Locate the cell with the specified text and output its [x, y] center coordinate. 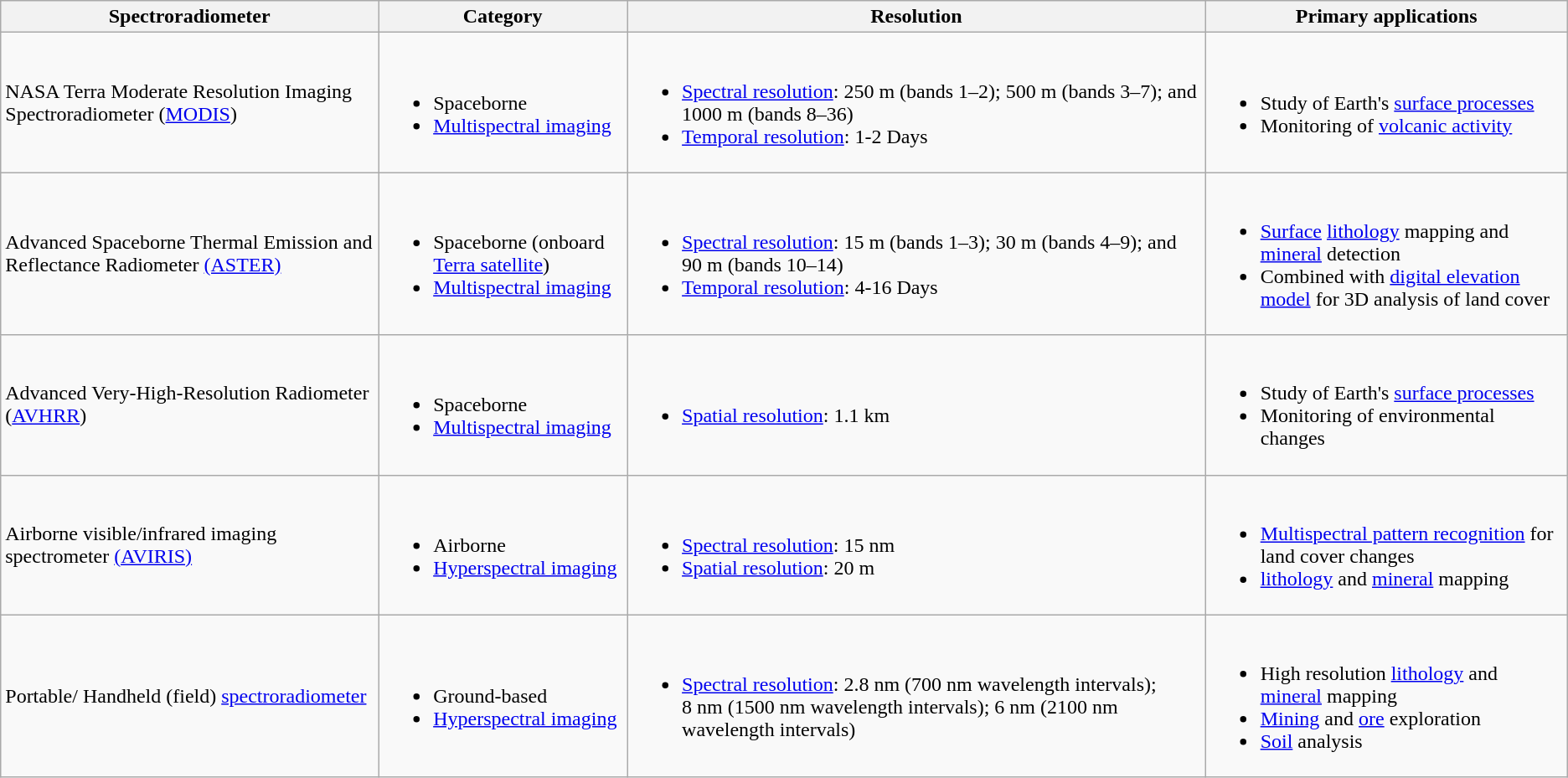
Advanced Spaceborne Thermal Emission and Reflectance Radiometer (ASTER) [189, 254]
High resolution lithology and mineral mappingMining and ore explorationSoil analysis [1386, 696]
Spectroradiometer [189, 17]
Study of Earth's surface processesMonitoring of environmental changes [1386, 405]
Category [503, 17]
Spectral resolution: 2.8 nm (700 nm wavelength intervals); 8 nm (1500 nm wavelength intervals); 6 nm (2100 nm wavelength intervals) [916, 696]
Advanced Very-High-Resolution Radiometer (AVHRR) [189, 405]
Spectral resolution: 15 nmSpatial resolution: 20 m [916, 544]
Multispectral pattern recognition for land cover changeslithology and mineral mapping [1386, 544]
Primary applications [1386, 17]
Spectral resolution: 250 m (bands 1–2); 500 m (bands 3–7); and 1000 m (bands 8–36)Temporal resolution: 1-2 Days [916, 102]
Study of Earth's surface processesMonitoring of volcanic activity [1386, 102]
Ground-basedHyperspectral imaging [503, 696]
Spectral resolution: 15 m (bands 1–3); 30 m (bands 4–9); and 90 m (bands 10–14)Temporal resolution: 4-16 Days [916, 254]
Resolution [916, 17]
AirborneHyperspectral imaging [503, 544]
NASA Terra Moderate Resolution Imaging Spectroradiometer (MODIS) [189, 102]
Airborne visible/infrared imaging spectrometer (AVIRIS) [189, 544]
Spatial resolution: 1.1 km [916, 405]
Portable/ Handheld (field) spectroradiometer [189, 696]
Spaceborne (onboard Terra satellite)Multispectral imaging [503, 254]
Surface lithology mapping and mineral detectionCombined with digital elevation model for 3D analysis of land cover [1386, 254]
